Find where the given text appears and provide that cell's center as [X, Y] coordinate. 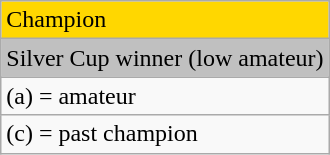
Champion [165, 20]
(c) = past champion [165, 134]
(a) = amateur [165, 96]
Silver Cup winner (low amateur) [165, 58]
